Locate the cell with the specified text and output its [x, y] center coordinate. 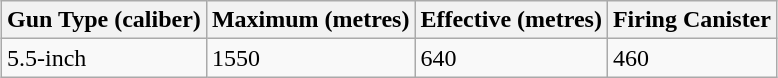
640 [512, 58]
Effective (metres) [512, 20]
1550 [310, 58]
5.5-inch [104, 58]
Firing Canister [692, 20]
Maximum (metres) [310, 20]
460 [692, 58]
Gun Type (caliber) [104, 20]
